Pinpoint the cell where the given text exists, returning its [x, y] midpoint coordinate. 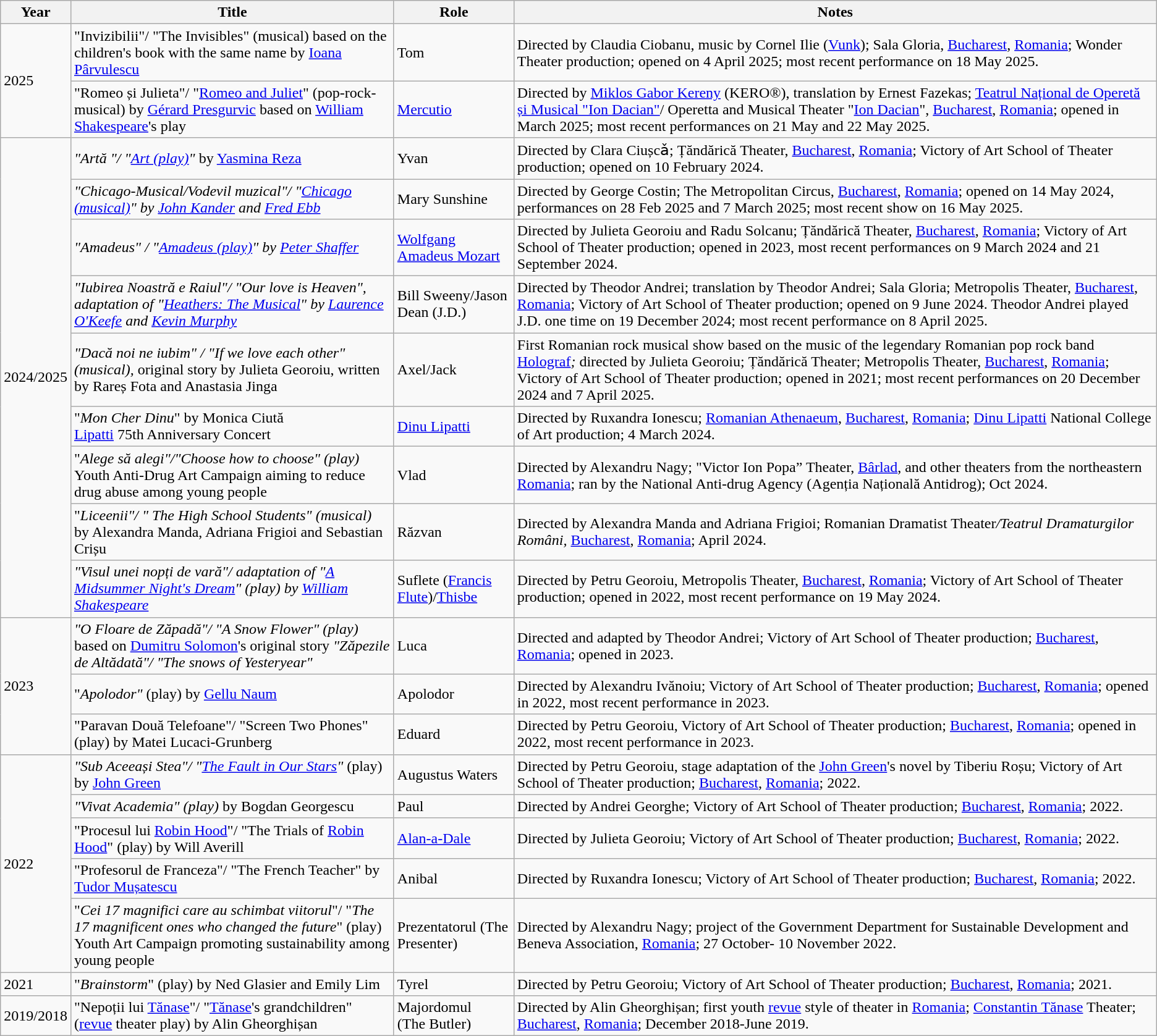
Mary Sunshine [454, 199]
Mercutio [454, 109]
Paul [454, 806]
2021 [36, 984]
Notes [835, 12]
2023 [36, 686]
Directed by Alin Gheorghișan; first youth revue style of theater in Romania; Constantin Tănase Theater; Bucharest, Romania; December 2018-June 2019. [835, 1016]
"O Floare de Zăpadă"/ "A Snow Flower" (play) based on Dumitru Solomon's original story "Zăpezile de Altădată"/ "The snows of Yesteryear" [232, 646]
2024/2025 [36, 377]
"Apolodor" (play) by Gellu Naum [232, 694]
Directed and adapted by Theodor Andrei; Victory of Art School of Theater production; Bucharest, Romania; opened in 2023. [835, 646]
Bill Sweeny/Jason Dean (J.D.) [454, 305]
Directed by Alexandru Ivănoiu; Victory of Art School of Theater production; Bucharest, Romania; opened in 2022, most recent performance in 2023. [835, 694]
"Mon Cher Dinu" by Monica CiutăLipatti 75th Anniversary Concert [232, 426]
"Romeo și Julieta"/ "Romeo and Juliet" (pop-rock-musical) by Gérard Presgurvic based on William Shakespeare's play [232, 109]
Axel/Jack [454, 369]
Apolodor [454, 694]
Directed by Petru Georoiu, Victory of Art School of Theater production; Bucharest, Romania; opened in 2022, most recent performance in 2023. [835, 734]
"Iubirea Noastră e Raiul"/ "Our love is Heaven", adaptation of "Heathers: The Musical" by Laurence O'Keefe and Kevin Murphy [232, 305]
Title [232, 12]
Tom [454, 53]
2022 [36, 863]
Dinu Lipatti [454, 426]
"Visul unei nopți de vară"/ adaptation of "A Midsummer Night's Dream" (play) by William Shakespeare [232, 589]
"Artă "/ "Art (play)" by Yasmina Reza [232, 158]
Tyrel [454, 984]
"Invizibilii"/ "The Invisibles" (musical) based on the children's book with the same name by Ioana Pârvulescu [232, 53]
"Vivat Academia" (play) by Bogdan Georgescu [232, 806]
"Amadeus" / "Amadeus (play)" by Peter Shaffer [232, 248]
Luca [454, 646]
Wolfgang Amadeus Mozart [454, 248]
Prezentatorul (The Presenter) [454, 935]
Augustus Waters [454, 775]
"Dacă noi ne iubim" / "If we love each other" (musical), original story by Julieta Georoiu, written by Rareș Fota and Anastasia Jinga [232, 369]
"Nepoții lui Tănase"/ "Tănase's grandchildren" (revue theater play) by Alin Gheorghișan [232, 1016]
Year [36, 12]
Directed by Ruxandra Ionescu; Romanian Athenaeum, Bucharest, Romania; Dinu Lipatti National College of Art production; 4 March 2024. [835, 426]
Directed by Julieta Georoiu; Victory of Art School of Theater production; Bucharest, Romania; 2022. [835, 838]
2019/2018 [36, 1016]
2025 [36, 81]
Directed by Clara Ciușcǎ; Țăndărică Theater, Bucharest, Romania; Victory of Art School of Theater production; opened on 10 February 2024. [835, 158]
"Brainstorm" (play) by Ned Glasier and Emily Lim [232, 984]
"Sub Aceeași Stea"/ "The Fault in Our Stars" (play) by John Green [232, 775]
"Chicago-Musical/Vodevil muzical"/ "Chicago (musical)" by John Kander and Fred Ebb [232, 199]
"Alege să alegi"/"Choose how to choose" (play)Youth Anti-Drug Art Campaign aiming to reduce drug abuse among young people [232, 475]
Vlad [454, 475]
Suflete (Francis Flute)/Thisbe [454, 589]
Alan-a-Dale [454, 838]
Majordomul(The Butler) [454, 1016]
Directed by Ruxandra Ionescu; Victory of Art School of Theater production; Bucharest, Romania; 2022. [835, 878]
Directed by Petru Georoiu; Victory of Art School of Theater production; Bucharest, Romania; 2021. [835, 984]
Role [454, 12]
Directed by Alexandra Manda and Adriana Frigioi; Romanian Dramatist Theater/Teatrul Dramaturgilor Români, Bucharest, Romania; April 2024. [835, 532]
"Procesul lui Robin Hood"/ "The Trials of Robin Hood" (play) by Will Averill [232, 838]
"Liceenii"/ " The High School Students" (musical)by Alexandra Manda, Adriana Frigioi and Sebastian Crișu [232, 532]
"Paravan Două Telefoane"/ "Screen Two Phones" (play) by Matei Lucaci-Grunberg [232, 734]
Anibal [454, 878]
Eduard [454, 734]
"Profesorul de Franceza"/ "The French Teacher" by Tudor Mușatescu [232, 878]
Directed by Andrei Georghe; Victory of Art School of Theater production; Bucharest, Romania; 2022. [835, 806]
Răzvan [454, 532]
Yvan [454, 158]
